Detect which cell encompasses the target text, then output its (x, y) center coordinate. 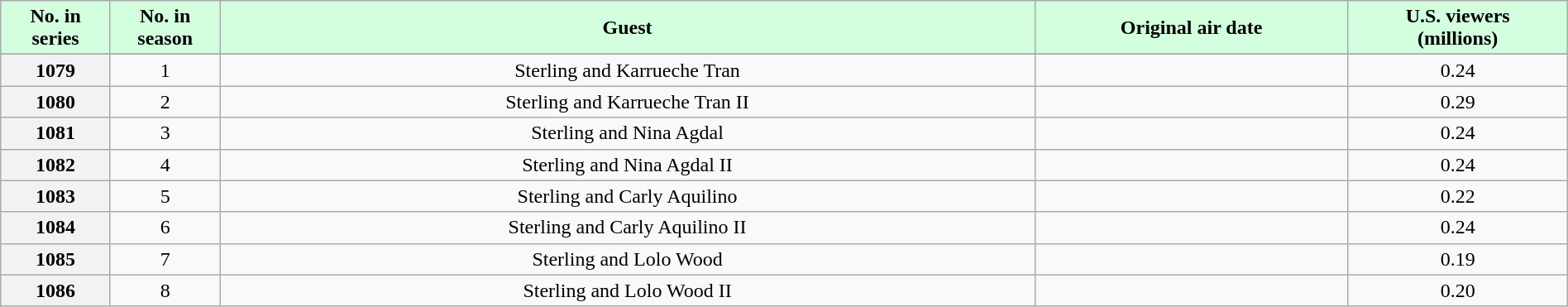
1083 (56, 196)
1085 (56, 259)
1086 (56, 290)
Sterling and Lolo Wood (627, 259)
Sterling and Karrueche Tran (627, 70)
1082 (56, 165)
No. inseason (165, 28)
U.S. viewers(millions) (1457, 28)
Guest (627, 28)
Sterling and Carly Aquilino II (627, 228)
1079 (56, 70)
1081 (56, 133)
0.19 (1457, 259)
5 (165, 196)
Sterling and Nina Agdal II (627, 165)
8 (165, 290)
1 (165, 70)
Sterling and Lolo Wood II (627, 290)
Original air date (1191, 28)
3 (165, 133)
0.22 (1457, 196)
4 (165, 165)
2 (165, 102)
1080 (56, 102)
No. inseries (56, 28)
0.29 (1457, 102)
7 (165, 259)
Sterling and Nina Agdal (627, 133)
6 (165, 228)
1084 (56, 228)
Sterling and Carly Aquilino (627, 196)
0.20 (1457, 290)
Sterling and Karrueche Tran II (627, 102)
